Return [X, Y] of the center of cell containing provided text 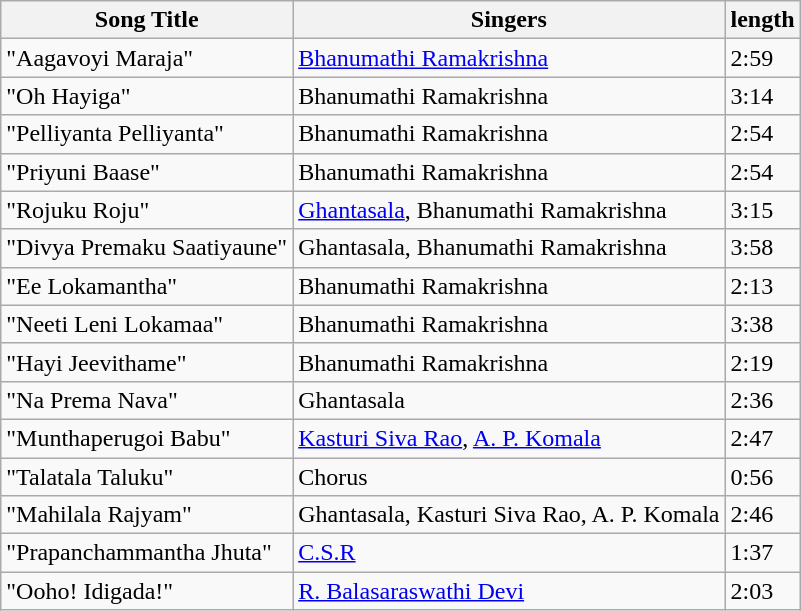
"Hayi Jeevithame" [147, 362]
3:14 [762, 96]
"Priyuni Baase" [147, 172]
Song Title [147, 20]
"Pelliyanta Pelliyanta" [147, 134]
R. Balasaraswathi Devi [509, 591]
"Na Prema Nava" [147, 400]
"Ooho! Idigada!" [147, 591]
Ghantasala [509, 400]
"Ee Lokamantha" [147, 286]
Kasturi Siva Rao, A. P. Komala [509, 438]
length [762, 20]
"Neeti Leni Lokamaa" [147, 324]
"Prapanchammantha Jhuta" [147, 553]
2:46 [762, 515]
2:19 [762, 362]
2:47 [762, 438]
0:56 [762, 477]
"Divya Premaku Saatiyaune" [147, 248]
2:03 [762, 591]
"Rojuku Roju" [147, 210]
3:38 [762, 324]
2:36 [762, 400]
Ghantasala, Kasturi Siva Rao, A. P. Komala [509, 515]
3:15 [762, 210]
1:37 [762, 553]
3:58 [762, 248]
"Talatala Taluku" [147, 477]
2:13 [762, 286]
C.S.R [509, 553]
"Oh Hayiga" [147, 96]
"Mahilala Rajyam" [147, 515]
"Munthaperugoi Babu" [147, 438]
2:59 [762, 58]
Singers [509, 20]
Chorus [509, 477]
"Aagavoyi Maraja" [147, 58]
